Output the (X, Y) coordinate of the center of the cell containing the given text.  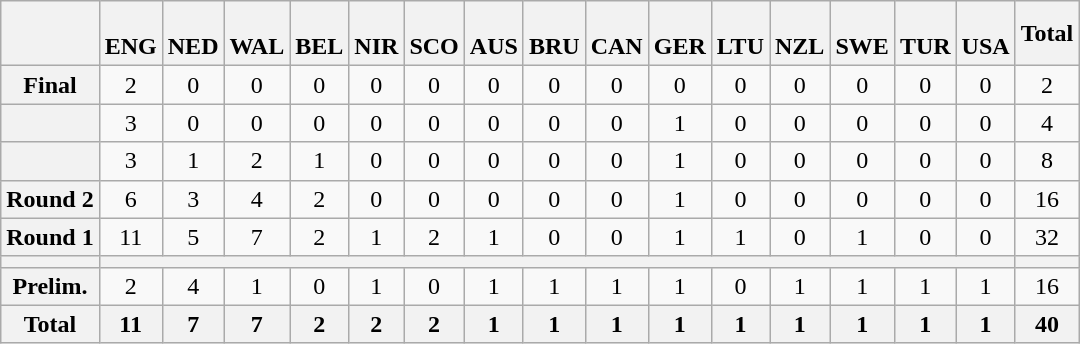
SWE (862, 34)
NZL (800, 34)
SCO (434, 34)
AUS (494, 34)
5 (193, 237)
NIR (376, 34)
ENG (130, 34)
32 (1047, 237)
NED (193, 34)
BRU (554, 34)
BEL (320, 34)
USA (986, 34)
Round 2 (50, 199)
GER (680, 34)
WAL (257, 34)
40 (1047, 324)
LTU (740, 34)
6 (130, 199)
TUR (925, 34)
CAN (616, 34)
Final (50, 85)
Round 1 (50, 237)
Prelim. (50, 286)
8 (1047, 161)
